For the text-containing cell, return its midpoint in (x, y) coordinate format. 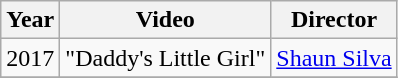
Director (334, 20)
"Daddy's Little Girl" (166, 58)
Year (30, 20)
Video (166, 20)
2017 (30, 58)
Shaun Silva (334, 58)
